Provide the (X, Y) coordinate of the cell's center where the given text is located.  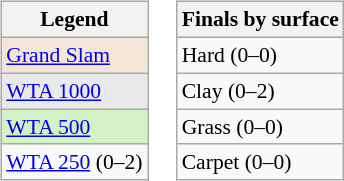
WTA 1000 (74, 91)
WTA 500 (74, 127)
Grass (0–0) (260, 127)
WTA 250 (0–2) (74, 162)
Legend (74, 20)
Hard (0–0) (260, 55)
Clay (0–2) (260, 91)
Carpet (0–0) (260, 162)
Grand Slam (74, 55)
Finals by surface (260, 20)
